From the cell containing the given text, extract its center point as (x, y) coordinate. 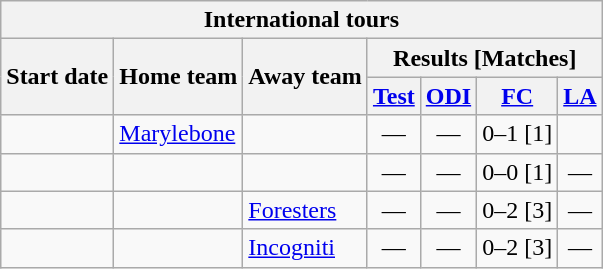
0–1 [1] (518, 134)
International tours (302, 20)
Foresters (306, 210)
LA (580, 96)
Test (394, 96)
Away team (306, 77)
Home team (178, 77)
Results [Matches] (484, 58)
Start date (58, 77)
Marylebone (178, 134)
0–0 [1] (518, 172)
FC (518, 96)
Incogniti (306, 248)
ODI (448, 96)
